From the cell containing the given text, extract its center point as [X, Y] coordinate. 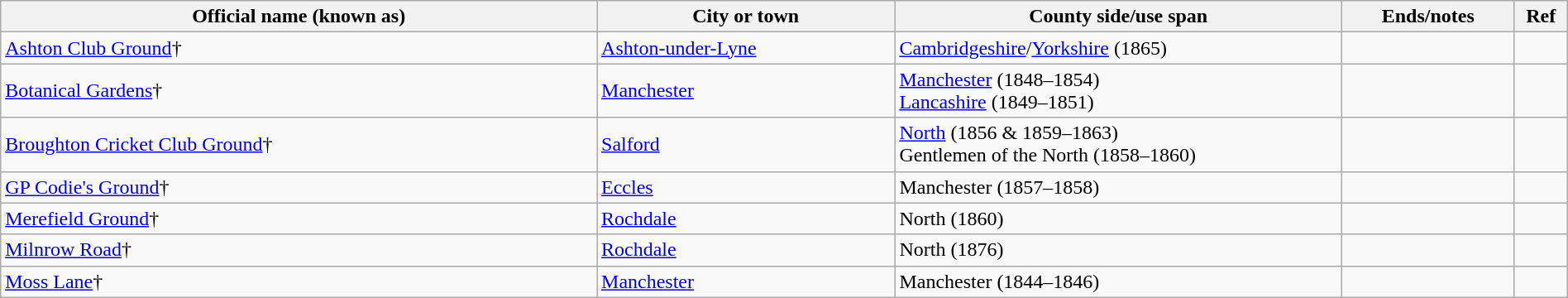
Manchester (1848–1854)Lancashire (1849–1851) [1118, 91]
Manchester (1844–1846) [1118, 281]
Merefield Ground† [299, 219]
Ashton Club Ground† [299, 48]
Manchester (1857–1858) [1118, 187]
North (1876) [1118, 250]
City or town [746, 17]
Official name (known as) [299, 17]
Milnrow Road† [299, 250]
Cambridgeshire/Yorkshire (1865) [1118, 48]
Ref [1541, 17]
Eccles [746, 187]
Salford [746, 144]
North (1860) [1118, 219]
GP Codie's Ground† [299, 187]
County side/use span [1118, 17]
Ashton-under-Lyne [746, 48]
Botanical Gardens† [299, 91]
Moss Lane† [299, 281]
Broughton Cricket Club Ground† [299, 144]
Ends/notes [1427, 17]
North (1856 & 1859–1863)Gentlemen of the North (1858–1860) [1118, 144]
